Return the [x, y] coordinate for the center point of the cell that contains the specified text.  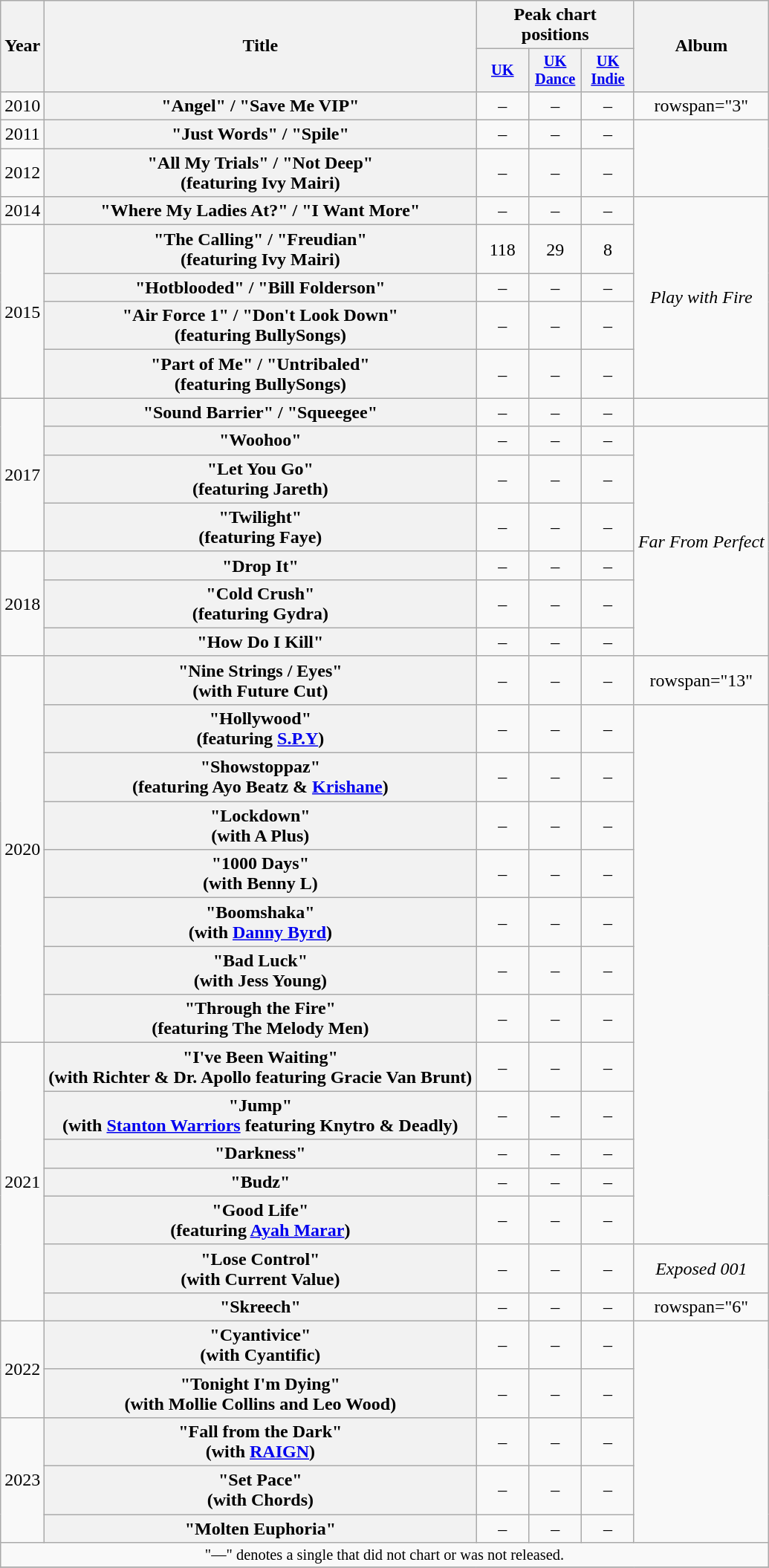
"Budz" [260, 1182]
"Twilight"(featuring Faye) [260, 527]
"Fall from the Dark"(with RAIGN) [260, 1441]
"Boomshaka"(with Danny Byrd) [260, 923]
2018 [22, 603]
UK [502, 71]
"Air Force 1" / "Don't Look Down"(featuring BullySongs) [260, 325]
2017 [22, 475]
"Cyantivice"(with Cyantific) [260, 1344]
UKDance [556, 71]
Title [260, 46]
"Let You Go"(featuring Jareth) [260, 478]
"Cold Crush"(featuring Gydra) [260, 603]
Play with Fire [701, 297]
"Drop It" [260, 565]
"1000 Days"(with Benny L) [260, 874]
"Hollywood"(featuring S.P.Y) [260, 728]
"All My Trials" / "Not Deep"(featuring Ivy Mairi) [260, 172]
"Bad Luck"(with Jess Young) [260, 970]
2012 [22, 172]
"Lose Control"(with Current Value) [260, 1269]
Year [22, 46]
"How Do I Kill" [260, 642]
"Set Pace"(with Chords) [260, 1490]
"Just Words" / "Spile" [260, 134]
"I've Been Waiting"(with Richter & Dr. Apollo featuring Gracie Van Brunt) [260, 1067]
"Darkness" [260, 1154]
Exposed 001 [701, 1269]
Far From Perfect [701, 541]
2023 [22, 1480]
Album [701, 46]
"Where My Ladies At?" / "I Want More" [260, 211]
"Molten Euphoria" [260, 1529]
2014 [22, 211]
"Showstoppaz"(featuring Ayo Beatz & Krishane) [260, 777]
"—" denotes a single that did not chart or was not released. [385, 1555]
2022 [22, 1369]
"Nine Strings / Eyes"(with Future Cut) [260, 680]
"Tonight I'm Dying"(with Mollie Collins and Leo Wood) [260, 1393]
rowspan="6" [701, 1307]
"Part of Me" / "Untribaled"(featuring BullySongs) [260, 374]
29 [556, 250]
"Jump"(with Stanton Warriors featuring Knytro & Deadly) [260, 1116]
2021 [22, 1182]
rowspan="13" [701, 680]
"Lockdown"(with A Plus) [260, 826]
2020 [22, 849]
"The Calling" / "Freudian"(featuring Ivy Mairi) [260, 250]
Peak chart positions [556, 25]
rowspan="3" [701, 105]
8 [608, 250]
UKIndie [608, 71]
"Skreech" [260, 1307]
"Good Life"(featuring Ayah Marar) [260, 1220]
"Hotblooded" / "Bill Folderson" [260, 287]
"Woohoo" [260, 440]
2015 [22, 312]
"Angel" / "Save Me VIP" [260, 105]
118 [502, 250]
2010 [22, 105]
"Through the Fire"(featuring The Melody Men) [260, 1019]
"Sound Barrier" / "Squeegee" [260, 412]
2011 [22, 134]
